From the cell containing the given text, extract its center point as (X, Y) coordinate. 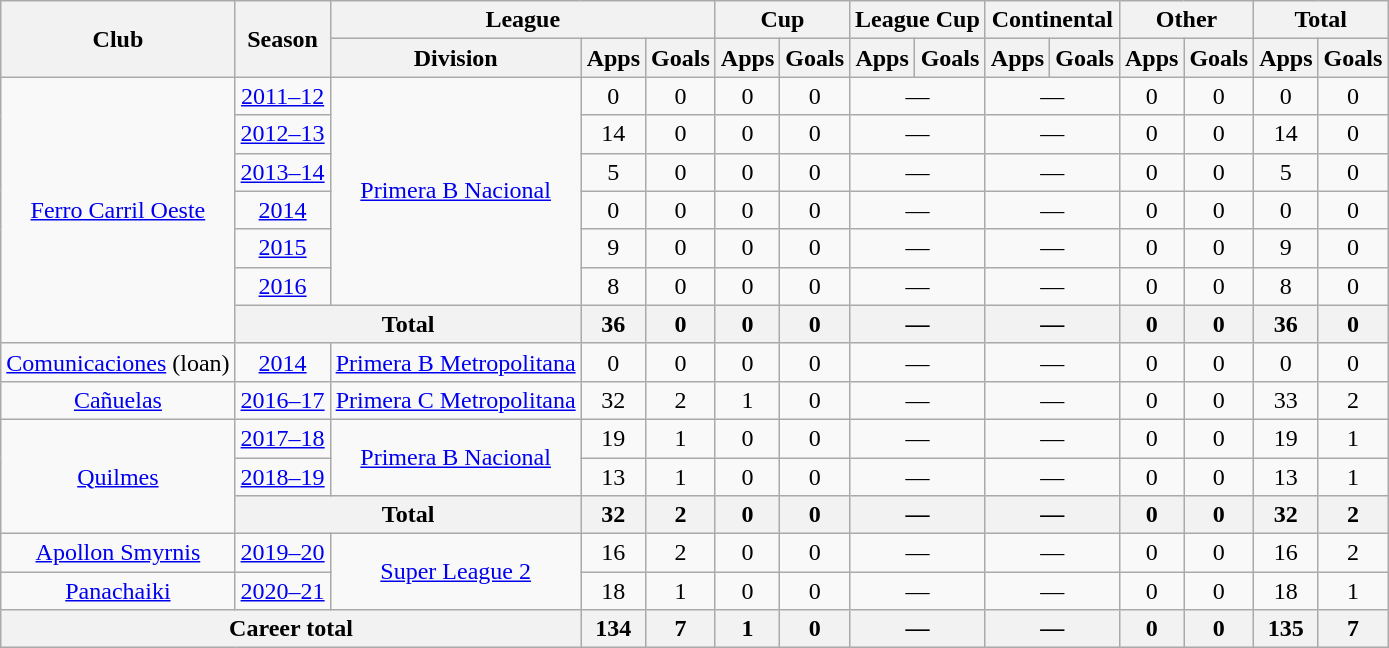
2016 (282, 286)
Cup (782, 20)
2015 (282, 248)
Division (456, 58)
Other (1186, 20)
2017–18 (282, 438)
2012–13 (282, 134)
Primera B Metropolitana (456, 362)
Continental (1052, 20)
134 (613, 629)
League (522, 20)
2011–12 (282, 96)
2020–21 (282, 591)
Ferro Carril Oeste (118, 210)
Apollon Smyrnis (118, 553)
2016–17 (282, 400)
2018–19 (282, 477)
Comunicaciones (loan) (118, 362)
League Cup (918, 20)
Primera C Metropolitana (456, 400)
2019–20 (282, 553)
33 (1286, 400)
Club (118, 39)
Quilmes (118, 476)
Season (282, 39)
2013–14 (282, 172)
Cañuelas (118, 400)
Career total (291, 629)
Panachaiki (118, 591)
Super League 2 (456, 572)
135 (1286, 629)
